Detect which cell encompasses the target text, then output its (X, Y) center coordinate. 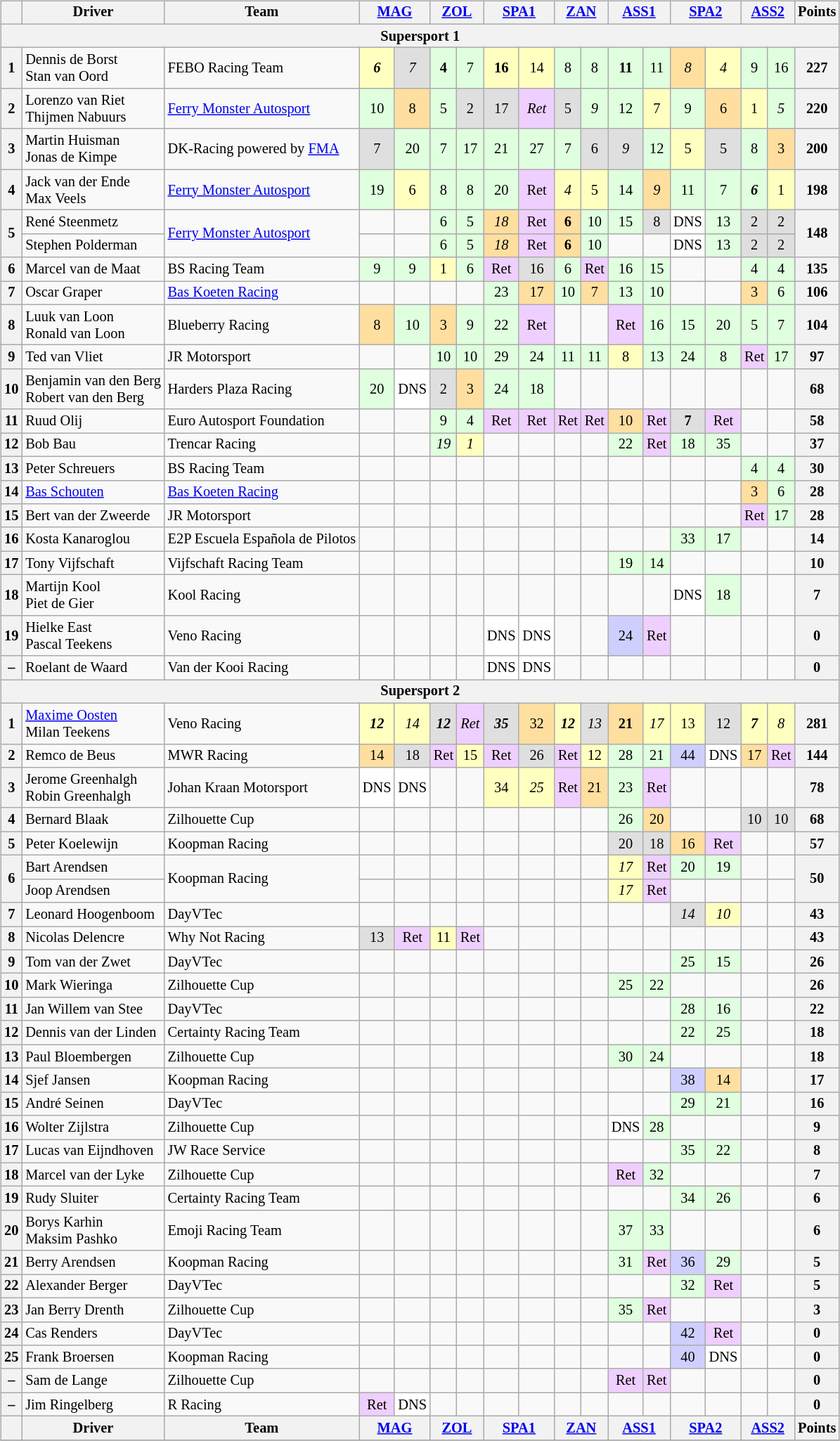
Mark Wieringa (93, 986)
Supersport 2 (420, 692)
Jack van der Ende Max Veels (93, 190)
57 (817, 844)
JW Race Service (261, 1151)
Frank Broersen (93, 1357)
Blueberry Racing (261, 325)
Bob Bau (93, 445)
Dennis van der Linden (93, 1033)
78 (817, 788)
148 (817, 233)
Cas Renders (93, 1333)
Paul Bloembergen (93, 1056)
Maxime Oosten Milan Teekens (93, 723)
198 (817, 190)
Nicolas Delencre (93, 938)
Vijfschaft Racing Team (261, 563)
Alexander Berger (93, 1286)
Kool Racing (261, 595)
Borys Karhin Maksim Pashko (93, 1231)
Jerome Greenhalgh Robin Greenhalgh (93, 788)
Supersport 1 (420, 36)
Jim Ringelberg (93, 1404)
Ted van Vliet (93, 357)
Tony Vijfschaft (93, 563)
Lorenzo van Riet Thijmen Nabuurs (93, 109)
Emoji Racing Team (261, 1231)
FEBO Racing Team (261, 68)
27 (536, 149)
Luuk van Loon Ronald van Loon (93, 325)
281 (817, 723)
Remco de Beus (93, 756)
Dennis de Borst Stan van Oord (93, 68)
Bas Schouten (93, 492)
André Seinen (93, 1104)
Ruud Olij (93, 421)
104 (817, 325)
Jan Berry Drenth (93, 1310)
Benjamin van den Berg Robert van den Berg (93, 389)
E2P Escuela Española de Pilotos (261, 539)
227 (817, 68)
Peter Koelewijn (93, 844)
Roelant de Waard (93, 668)
Rudy Sluiter (93, 1198)
Peter Schreuers (93, 468)
Hielke East Pascal Teekens (93, 635)
R Racing (261, 1404)
Bert van der Zweerde (93, 516)
Kosta Kanaroglou (93, 539)
Stephen Polderman (93, 245)
Van der Kooi Racing (261, 668)
36 (687, 1262)
Marcel van der Lyke (93, 1175)
Bernard Blaak (93, 820)
Sam de Lange (93, 1381)
Lucas van Eijndhoven (93, 1151)
Berry Arendsen (93, 1262)
Jan Willem van Stee (93, 1009)
Johan Kraan Motorsport (261, 788)
Oscar Graper (93, 293)
220 (817, 109)
Joop Arendsen (93, 891)
Wolter Zijlstra (93, 1127)
MWR Racing (261, 756)
Harders Plaza Racing (261, 389)
38 (687, 1080)
31 (626, 1262)
Euro Autosport Foundation (261, 421)
Martijn Kool Piet de Gier (93, 595)
58 (817, 421)
135 (817, 269)
Tom van der Zwet (93, 962)
50 (817, 879)
97 (817, 357)
106 (817, 293)
Why Not Racing (261, 938)
Bart Arendsen (93, 867)
DK-Racing powered by FMA (261, 149)
40 (687, 1357)
René Steenmetz (93, 222)
Marcel van de Maat (93, 269)
144 (817, 756)
Sjef Jansen (93, 1080)
Martin Huisman Jonas de Kimpe (93, 149)
42 (687, 1333)
Trencar Racing (261, 445)
44 (687, 756)
Leonard Hoogenboom (93, 915)
200 (817, 149)
